Output the (X, Y) coordinate of the center of the cell containing the given text.  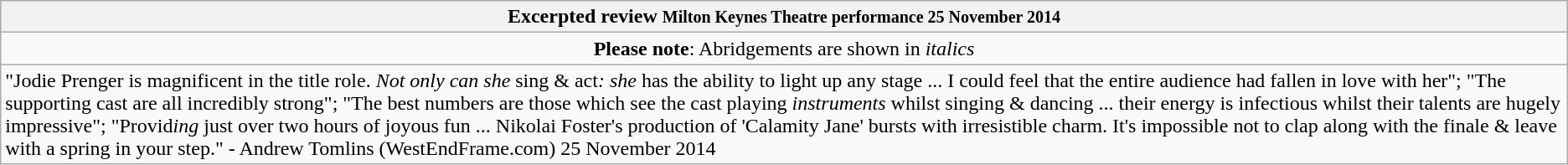
Please note: Abridgements are shown in italics (784, 49)
Excerpted review Milton Keynes Theatre performance 25 November 2014 (784, 17)
